Return the [x, y] coordinate for the center point of the cell that contains the specified text.  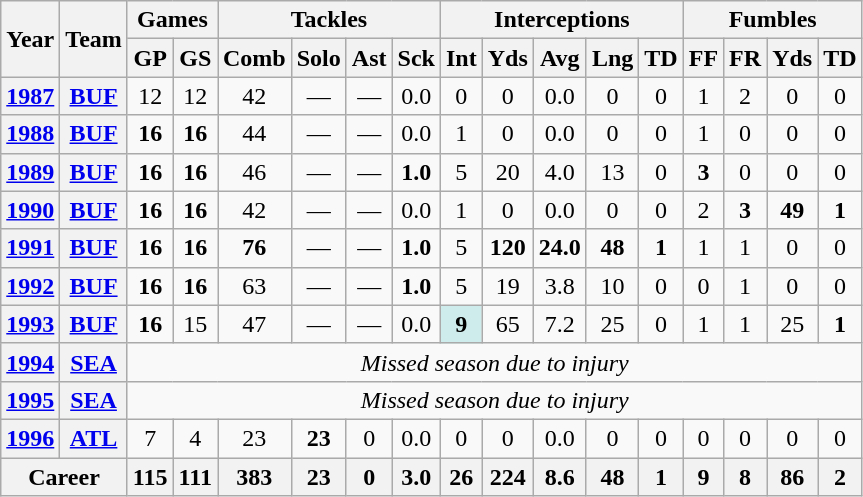
Sck [416, 58]
4 [195, 438]
Lng [612, 58]
1994 [30, 362]
GS [195, 58]
8.6 [560, 477]
Fumbles [772, 20]
13 [612, 172]
224 [508, 477]
10 [612, 286]
49 [792, 210]
Games [172, 20]
86 [792, 477]
46 [255, 172]
1987 [30, 96]
19 [508, 286]
7 [150, 438]
1991 [30, 248]
3.8 [560, 286]
115 [150, 477]
63 [255, 286]
8 [746, 477]
24.0 [560, 248]
1993 [30, 324]
Career [64, 477]
111 [195, 477]
Avg [560, 58]
GP [150, 58]
44 [255, 134]
1989 [30, 172]
FR [746, 58]
3.0 [416, 477]
1996 [30, 438]
ATL [94, 438]
76 [255, 248]
Interceptions [562, 20]
7.2 [560, 324]
Team [94, 39]
Ast [369, 58]
Comb [255, 58]
Tackles [330, 20]
47 [255, 324]
383 [255, 477]
1988 [30, 134]
4.0 [560, 172]
65 [508, 324]
26 [461, 477]
1990 [30, 210]
20 [508, 172]
Int [461, 58]
120 [508, 248]
FF [703, 58]
Year [30, 39]
1992 [30, 286]
Solo [318, 58]
1995 [30, 400]
15 [195, 324]
